Pinpoint the cell where the given text exists, returning its (x, y) midpoint coordinate. 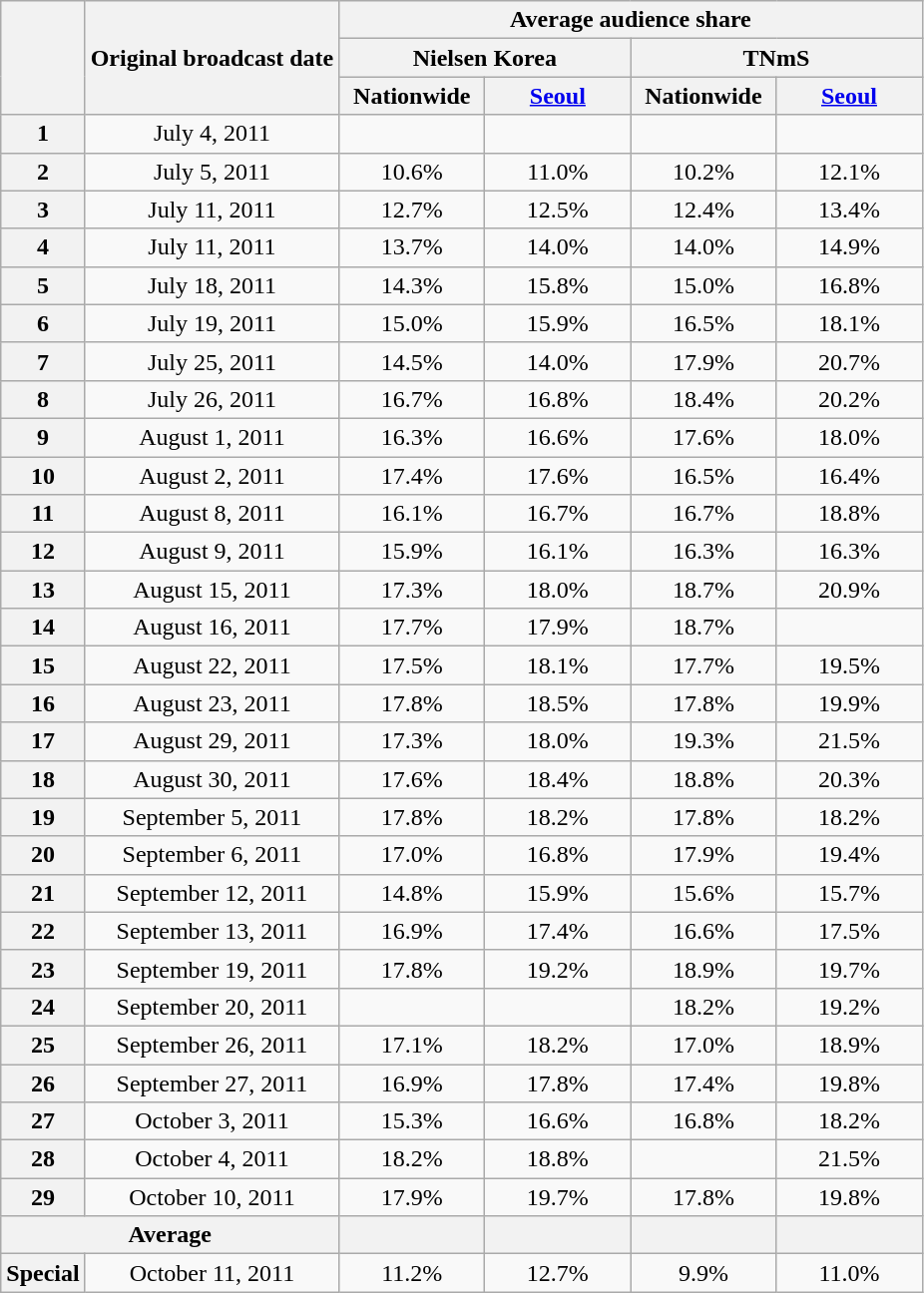
15.7% (849, 893)
16 (43, 703)
3 (43, 210)
2 (43, 172)
July 25, 2011 (212, 361)
Average (170, 1235)
17.1% (412, 1045)
13 (43, 590)
July 18, 2011 (212, 285)
14.5% (412, 361)
12.4% (703, 210)
October 4, 2011 (212, 1159)
24 (43, 1007)
14.9% (849, 247)
August 8, 2011 (212, 514)
August 23, 2011 (212, 703)
20.9% (849, 590)
12.1% (849, 172)
13.7% (412, 247)
14 (43, 628)
14.3% (412, 285)
6 (43, 323)
August 9, 2011 (212, 552)
July 5, 2011 (212, 172)
27 (43, 1121)
Original broadcast date (212, 58)
September 13, 2011 (212, 931)
15 (43, 665)
Special (43, 1273)
19 (43, 817)
10 (43, 476)
September 19, 2011 (212, 969)
22 (43, 931)
Nielsen Korea (485, 58)
September 20, 2011 (212, 1007)
14.8% (412, 893)
12 (43, 552)
August 16, 2011 (212, 628)
September 12, 2011 (212, 893)
10.6% (412, 172)
16.4% (849, 476)
20.7% (849, 361)
5 (43, 285)
September 5, 2011 (212, 817)
17 (43, 741)
1 (43, 134)
18.5% (558, 703)
11.2% (412, 1273)
19.3% (703, 741)
20 (43, 855)
9 (43, 437)
September 27, 2011 (212, 1082)
18 (43, 779)
9.9% (703, 1273)
19.5% (849, 665)
September 6, 2011 (212, 855)
September 26, 2011 (212, 1045)
August 1, 2011 (212, 437)
August 15, 2011 (212, 590)
21 (43, 893)
October 11, 2011 (212, 1273)
23 (43, 969)
20.3% (849, 779)
11 (43, 514)
12.5% (558, 210)
Average audience share (631, 20)
25 (43, 1045)
15.3% (412, 1121)
29 (43, 1197)
10.2% (703, 172)
28 (43, 1159)
7 (43, 361)
August 22, 2011 (212, 665)
August 2, 2011 (212, 476)
August 30, 2011 (212, 779)
26 (43, 1082)
13.4% (849, 210)
20.2% (849, 399)
October 10, 2011 (212, 1197)
15.8% (558, 285)
15.6% (703, 893)
TNmS (776, 58)
July 4, 2011 (212, 134)
8 (43, 399)
October 3, 2011 (212, 1121)
4 (43, 247)
July 26, 2011 (212, 399)
19.9% (849, 703)
July 19, 2011 (212, 323)
19.4% (849, 855)
August 29, 2011 (212, 741)
